Detect which cell encompasses the target text, then output its [x, y] center coordinate. 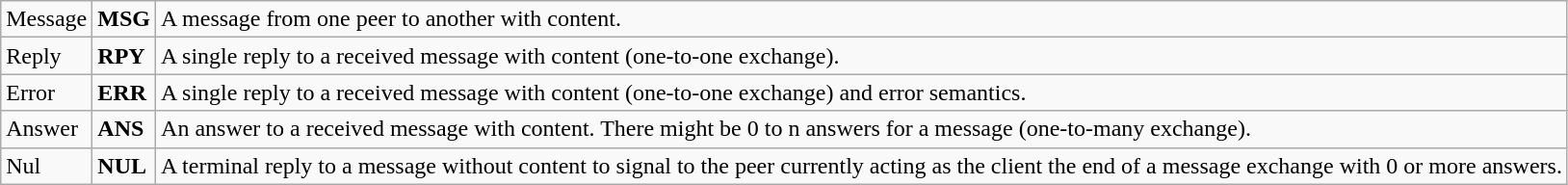
ANS [124, 129]
A single reply to a received message with content (one-to-one exchange). [862, 56]
Reply [46, 56]
MSG [124, 19]
Answer [46, 129]
A single reply to a received message with content (one-to-one exchange) and error semantics. [862, 92]
RPY [124, 56]
NUL [124, 166]
Error [46, 92]
An answer to a received message with content. There might be 0 to n answers for a message (one-to-many exchange). [862, 129]
Nul [46, 166]
Message [46, 19]
ERR [124, 92]
A message from one peer to another with content. [862, 19]
